Determine the [x, y] coordinate at the center of the cell enclosing the given text.  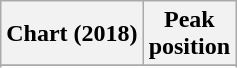
Chart (2018) [72, 34]
Peakposition [189, 34]
